Pinpoint the cell where the given text exists, returning its [X, Y] midpoint coordinate. 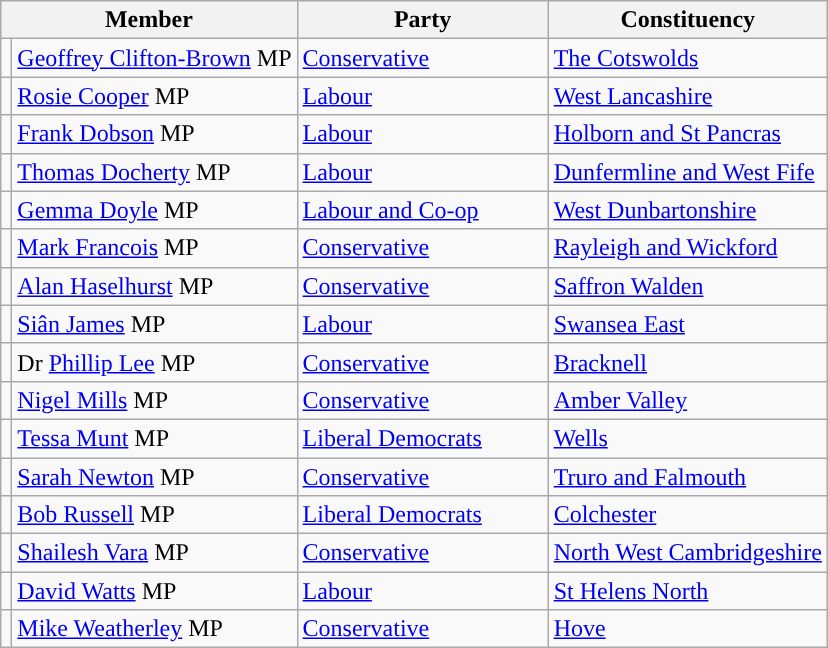
Nigel Mills MP [154, 400]
Thomas Docherty MP [154, 172]
Shailesh Vara MP [154, 553]
Alan Haselhurst MP [154, 286]
Saffron Walden [688, 286]
Rayleigh and Wickford [688, 248]
Amber Valley [688, 400]
Mike Weatherley MP [154, 629]
Party [422, 20]
Frank Dobson MP [154, 134]
Labour and Co-op [422, 210]
Tessa Munt MP [154, 438]
Geoffrey Clifton-Brown MP [154, 58]
North West Cambridgeshire [688, 553]
Siân James MP [154, 324]
Bracknell [688, 362]
West Lancashire [688, 96]
Sarah Newton MP [154, 477]
Dunfermline and West Fife [688, 172]
Rosie Cooper MP [154, 96]
Dr Phillip Lee MP [154, 362]
David Watts MP [154, 591]
Gemma Doyle MP [154, 210]
Member [149, 20]
St Helens North [688, 591]
Bob Russell MP [154, 515]
The Cotswolds [688, 58]
Colchester [688, 515]
West Dunbartonshire [688, 210]
Wells [688, 438]
Hove [688, 629]
Constituency [688, 20]
Truro and Falmouth [688, 477]
Holborn and St Pancras [688, 134]
Mark Francois MP [154, 248]
Swansea East [688, 324]
